Capture the cell that displays the provided text and extract its [X, Y] central coordinate. 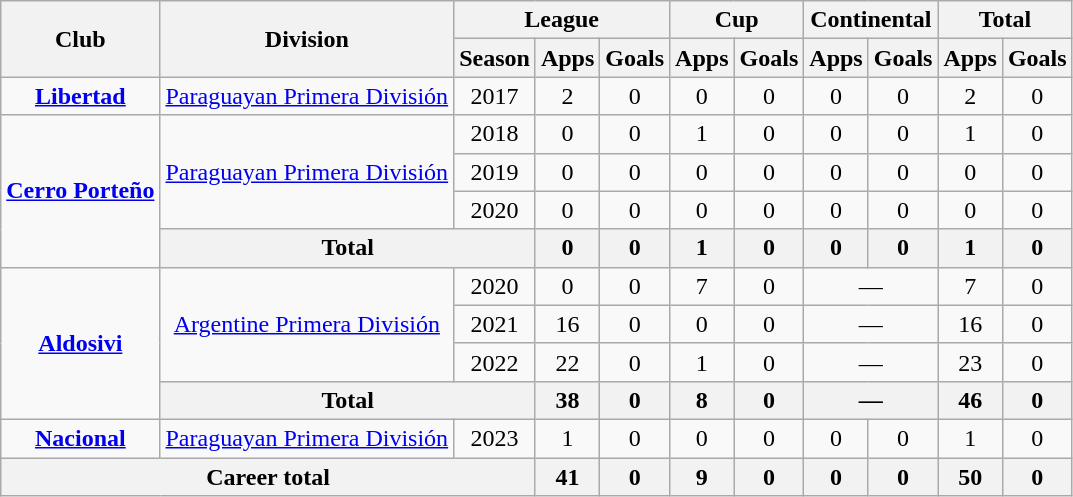
50 [970, 477]
Cerro Porteño [80, 191]
Libertad [80, 96]
8 [702, 400]
Nacional [80, 438]
2023 [495, 438]
2021 [495, 324]
46 [970, 400]
22 [567, 362]
Club [80, 39]
2017 [495, 96]
Career total [268, 477]
Division [307, 39]
9 [702, 477]
Cup [737, 20]
38 [567, 400]
2022 [495, 362]
Season [495, 58]
2018 [495, 134]
23 [970, 362]
2019 [495, 172]
League [562, 20]
Continental [871, 20]
Argentine Primera División [307, 324]
41 [567, 477]
Aldosivi [80, 343]
